Return the [X, Y] coordinate for the center point of the cell that contains the specified text.  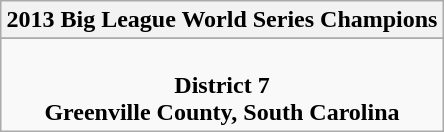
2013 Big League World Series Champions [222, 20]
District 7 Greenville County, South Carolina [222, 85]
